Return (x, y) of the center of cell containing provided text 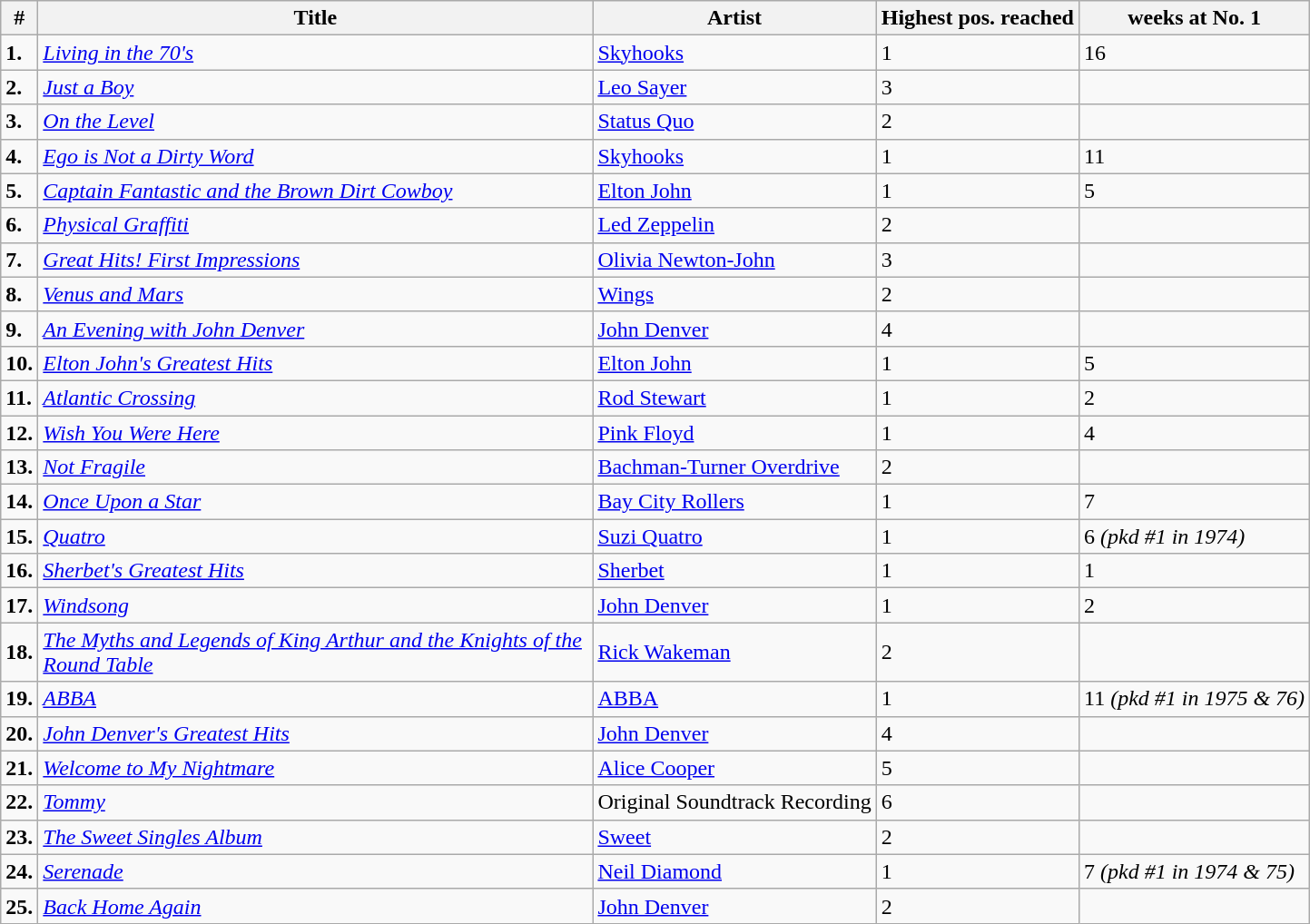
John Denver's Greatest Hits (316, 733)
Alice Cooper (734, 768)
22. (20, 802)
Atlantic Crossing (316, 398)
11 (1194, 156)
Living in the 70's (316, 53)
Highest pos. reached (977, 18)
12. (20, 433)
4. (20, 156)
15. (20, 536)
23. (20, 837)
3. (20, 122)
1. (20, 53)
Tommy (316, 802)
11. (20, 398)
# (20, 18)
Windsong (316, 605)
11 (pkd #1 in 1975 & 76) (1194, 699)
Wish You Were Here (316, 433)
6 (977, 802)
Ego is Not a Dirty Word (316, 156)
Leo Sayer (734, 87)
14. (20, 502)
The Sweet Singles Album (316, 837)
17. (20, 605)
Serenade (316, 871)
Bachman-Turner Overdrive (734, 467)
Once Upon a Star (316, 502)
7. (20, 260)
8. (20, 294)
24. (20, 871)
On the Level (316, 122)
Wings (734, 294)
13. (20, 467)
Rod Stewart (734, 398)
An Evening with John Denver (316, 329)
9. (20, 329)
20. (20, 733)
Title (316, 18)
Sherbet's Greatest Hits (316, 571)
16 (1194, 53)
Great Hits! First Impressions (316, 260)
25. (20, 906)
Sweet (734, 837)
Neil Diamond (734, 871)
6. (20, 225)
Back Home Again (316, 906)
Welcome to My Nightmare (316, 768)
weeks at No. 1 (1194, 18)
5. (20, 191)
10. (20, 363)
16. (20, 571)
7 (1194, 502)
19. (20, 699)
Original Soundtrack Recording (734, 802)
The Myths and Legends of King Arthur and the Knights of the Round Table (316, 652)
Quatro (316, 536)
6 (pkd #1 in 1974) (1194, 536)
Led Zeppelin (734, 225)
Physical Graffiti (316, 225)
Suzi Quatro (734, 536)
Just a Boy (316, 87)
Pink Floyd (734, 433)
Sherbet (734, 571)
Not Fragile (316, 467)
7 (pkd #1 in 1974 & 75) (1194, 871)
Olivia Newton-John (734, 260)
Artist (734, 18)
2. (20, 87)
Status Quo (734, 122)
Captain Fantastic and the Brown Dirt Cowboy (316, 191)
21. (20, 768)
Elton John's Greatest Hits (316, 363)
Bay City Rollers (734, 502)
Venus and Mars (316, 294)
Rick Wakeman (734, 652)
18. (20, 652)
